Output the [x, y] coordinate of the center of the cell containing the given text.  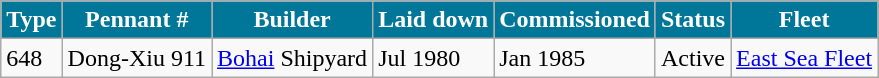
Laid down [434, 20]
East Sea Fleet [804, 58]
Fleet [804, 20]
Jan 1985 [575, 58]
Builder [292, 20]
Jul 1980 [434, 58]
Type [32, 20]
Pennant # [137, 20]
Status [692, 20]
Commissioned [575, 20]
648 [32, 58]
Dong-Xiu 911 [137, 58]
Active [692, 58]
Bohai Shipyard [292, 58]
